Locate the cell with the specified text and output its [x, y] center coordinate. 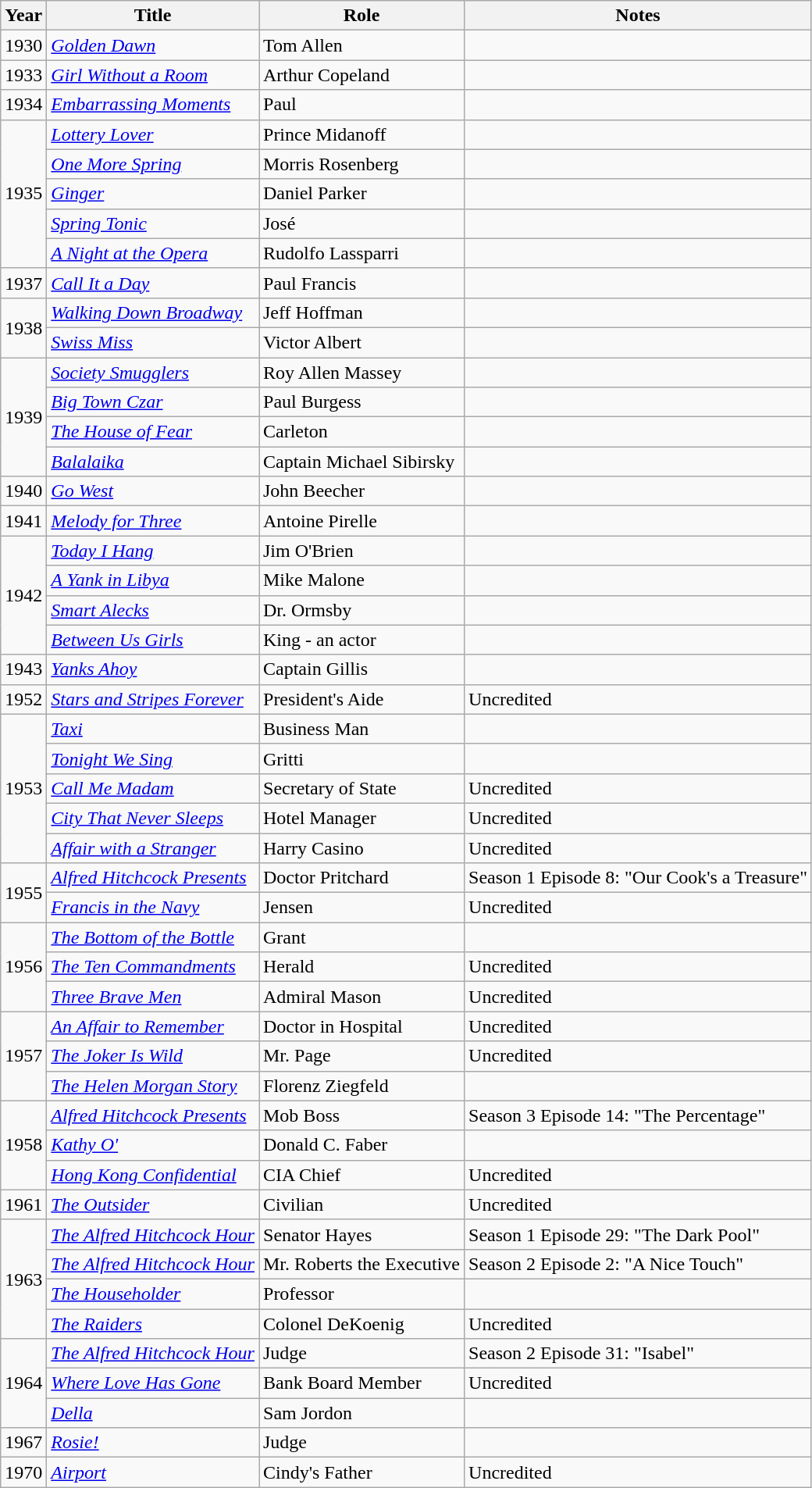
The Ten Commandments [153, 967]
Grant [362, 937]
Golden Dawn [153, 45]
1957 [23, 1056]
Admiral Mason [362, 997]
Rosie! [153, 1443]
Lottery Lover [153, 134]
Society Smugglers [153, 373]
Professor [362, 1294]
Ginger [153, 194]
King - an actor [362, 640]
1937 [23, 283]
José [362, 223]
1958 [23, 1145]
President's Aide [362, 699]
1955 [23, 893]
Cindy's Father [362, 1472]
Today I Hang [153, 551]
The Raiders [153, 1324]
Go West [153, 491]
Senator Hayes [362, 1234]
1933 [23, 75]
Doctor in Hospital [362, 1026]
A Night at the Opera [153, 253]
Arthur Copeland [362, 75]
Mr. Page [362, 1056]
Paul [362, 105]
Mob Boss [362, 1115]
Walking Down Broadway [153, 312]
Prince Midanoff [362, 134]
Captain Michael Sibirsky [362, 462]
Daniel Parker [362, 194]
Business Man [362, 729]
1934 [23, 105]
1952 [23, 699]
Girl Without a Room [153, 75]
Mike Malone [362, 580]
Season 1 Episode 29: "The Dark Pool" [639, 1234]
Call It a Day [153, 283]
Roy Allen Massey [362, 373]
Melody for Three [153, 521]
Doctor Pritchard [362, 878]
Morris Rosenberg [362, 164]
Carleton [362, 432]
Between Us Girls [153, 640]
1930 [23, 45]
1940 [23, 491]
Spring Tonic [153, 223]
Jensen [362, 908]
Title [153, 16]
Francis in the Navy [153, 908]
Balalaika [153, 462]
Donald C. Faber [362, 1145]
Airport [153, 1472]
Paul Burgess [362, 402]
1938 [23, 327]
Della [153, 1413]
Mr. Roberts the Executive [362, 1264]
The Bottom of the Bottle [153, 937]
Tom Allen [362, 45]
Captain Gillis [362, 669]
John Beecher [362, 491]
The House of Fear [153, 432]
Gritti [362, 758]
Colonel DeKoenig [362, 1324]
Embarrassing Moments [153, 105]
Jim O'Brien [362, 551]
Civilian [362, 1204]
A Yank in Libya [153, 580]
Bank Board Member [362, 1383]
The Outsider [153, 1204]
Year [23, 16]
Herald [362, 967]
CIA Chief [362, 1175]
Swiss Miss [153, 342]
Florenz Ziegfeld [362, 1086]
Role [362, 16]
1956 [23, 967]
Dr. Ormsby [362, 610]
Call Me Madam [153, 788]
Paul Francis [362, 283]
The Helen Morgan Story [153, 1086]
Antoine Pirelle [362, 521]
Season 3 Episode 14: "The Percentage" [639, 1115]
1942 [23, 595]
1939 [23, 417]
1943 [23, 669]
Big Town Czar [153, 402]
Rudolfo Lassparri [362, 253]
1970 [23, 1472]
Secretary of State [362, 788]
Notes [639, 16]
Kathy O' [153, 1145]
1941 [23, 521]
Yanks Ahoy [153, 669]
Taxi [153, 729]
1935 [23, 194]
1964 [23, 1383]
1961 [23, 1204]
City That Never Sleeps [153, 818]
1963 [23, 1279]
Victor Albert [362, 342]
The Householder [153, 1294]
Jeff Hoffman [362, 312]
The Joker Is Wild [153, 1056]
One More Spring [153, 164]
Smart Alecks [153, 610]
Season 2 Episode 2: "A Nice Touch" [639, 1264]
1967 [23, 1443]
Season 1 Episode 8: "Our Cook's a Treasure" [639, 878]
Harry Casino [362, 847]
An Affair to Remember [153, 1026]
Where Love Has Gone [153, 1383]
1953 [23, 788]
Hotel Manager [362, 818]
Sam Jordon [362, 1413]
Hong Kong Confidential [153, 1175]
Season 2 Episode 31: "Isabel" [639, 1354]
Stars and Stripes Forever [153, 699]
Affair with a Stranger [153, 847]
Three Brave Men [153, 997]
Tonight We Sing [153, 758]
